Identify which cell holds the provided text, then report its [x, y] central coordinate. 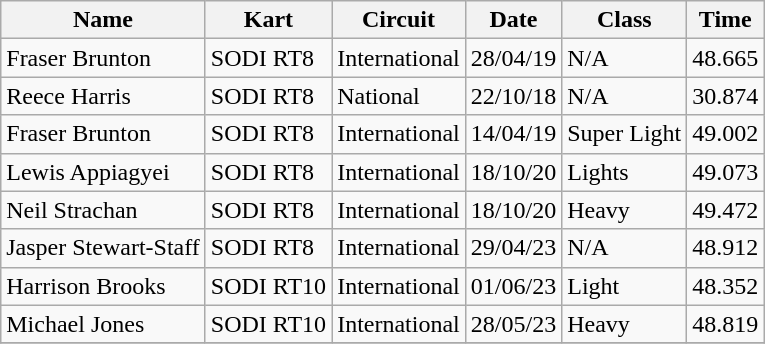
29/04/23 [513, 248]
Circuit [399, 20]
Jasper Stewart-Staff [104, 248]
22/10/18 [513, 96]
Date [513, 20]
48.665 [726, 58]
49.002 [726, 134]
Kart [268, 20]
48.352 [726, 286]
Michael Jones [104, 324]
48.912 [726, 248]
Reece Harris [104, 96]
48.819 [726, 324]
National [399, 96]
Neil Strachan [104, 210]
Time [726, 20]
Lights [624, 172]
Super Light [624, 134]
Light [624, 286]
30.874 [726, 96]
Lewis Appiagyei [104, 172]
49.073 [726, 172]
28/05/23 [513, 324]
Class [624, 20]
49.472 [726, 210]
Harrison Brooks [104, 286]
Name [104, 20]
14/04/19 [513, 134]
01/06/23 [513, 286]
28/04/19 [513, 58]
